Return the (x, y) coordinate for the center point of the cell that contains the specified text.  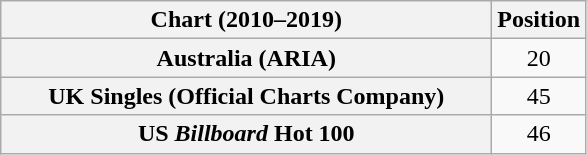
UK Singles (Official Charts Company) (246, 96)
Australia (ARIA) (246, 58)
US Billboard Hot 100 (246, 134)
45 (539, 96)
46 (539, 134)
20 (539, 58)
Chart (2010–2019) (246, 20)
Position (539, 20)
